Detect which cell encompasses the target text, then output its (x, y) center coordinate. 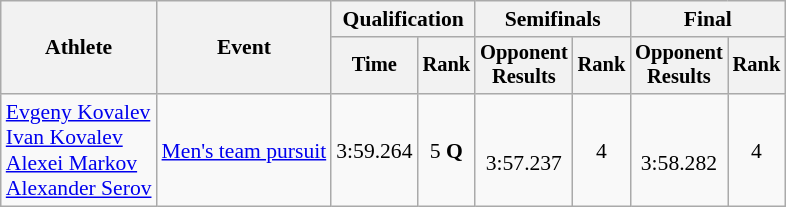
3:58.282 (678, 150)
Qualification (403, 19)
3:59.264 (374, 150)
Event (244, 48)
Time (374, 66)
3:57.237 (524, 150)
Men's team pursuit (244, 150)
Evgeny KovalevIvan KovalevAlexei MarkovAlexander Serov (79, 150)
Semifinals (552, 19)
Athlete (79, 48)
Final (708, 19)
5 Q (447, 150)
